Provide the (X, Y) coordinate of the cell's center where the given text is located.  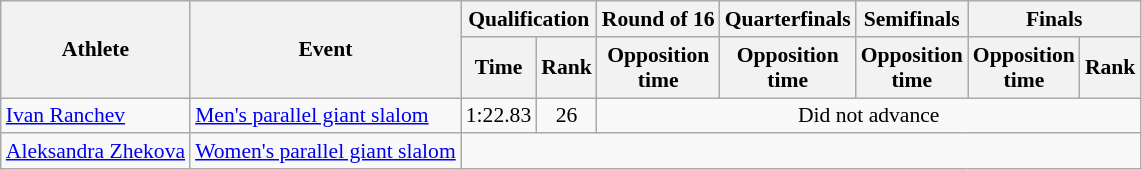
Aleksandra Zhekova (96, 152)
Qualification (529, 19)
Quarterfinals (788, 19)
26 (566, 116)
Did not advance (869, 116)
Event (326, 50)
Ivan Ranchev (96, 116)
Athlete (96, 50)
Women's parallel giant slalom (326, 152)
Finals (1054, 19)
Semifinals (912, 19)
1:22.83 (498, 116)
Time (498, 68)
Round of 16 (658, 19)
Men's parallel giant slalom (326, 116)
